Extract the [X, Y] coordinate from the center of the cell holding the provided text.  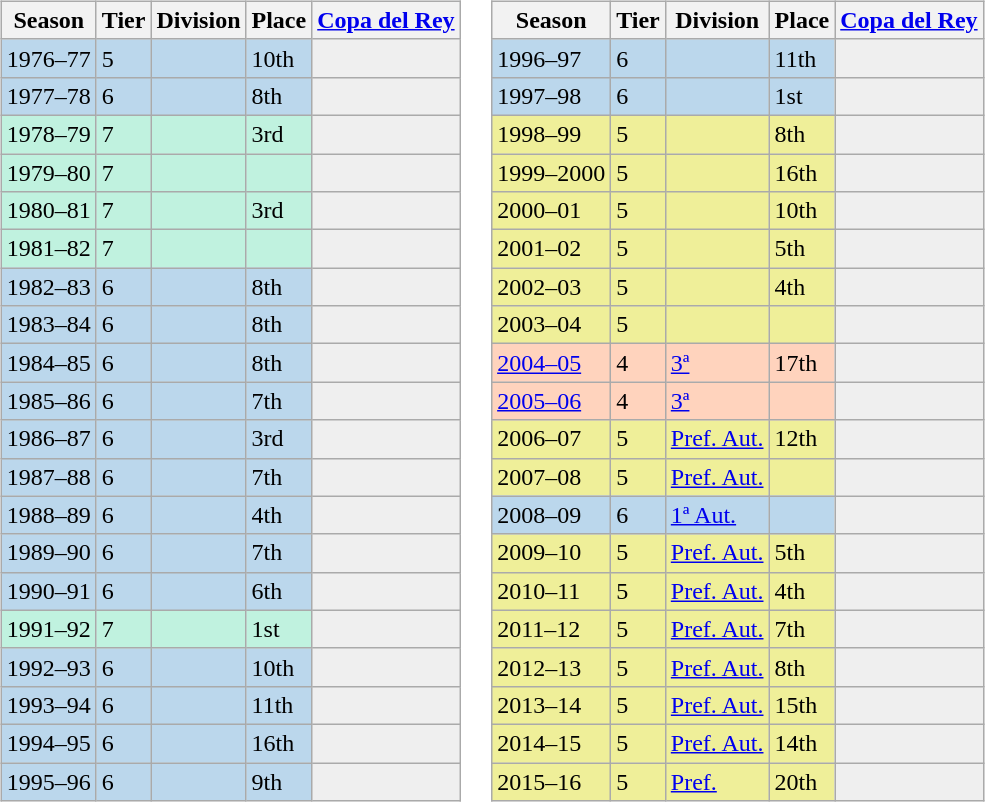
2013–14 [552, 705]
2008–09 [552, 515]
2001–02 [552, 249]
1977–78 [48, 96]
1995–96 [48, 781]
1989–90 [48, 553]
1997–98 [552, 96]
1ª Aut. [717, 515]
2012–13 [552, 667]
14th [802, 743]
15th [802, 705]
1991–92 [48, 629]
2014–15 [552, 743]
1992–93 [48, 667]
2011–12 [552, 629]
1984–85 [48, 363]
1986–87 [48, 439]
1987–88 [48, 477]
2000–01 [552, 211]
1994–95 [48, 743]
1985–86 [48, 401]
2009–10 [552, 553]
1983–84 [48, 325]
2006–07 [552, 439]
1982–83 [48, 287]
1978–79 [48, 134]
12th [802, 439]
2007–08 [552, 477]
1979–80 [48, 173]
1996–97 [552, 58]
1981–82 [48, 249]
2015–16 [552, 781]
Pref. [717, 781]
9th [279, 781]
1980–81 [48, 211]
17th [802, 363]
1990–91 [48, 591]
2004–05 [552, 363]
1988–89 [48, 515]
1993–94 [48, 705]
20th [802, 781]
2003–04 [552, 325]
2010–11 [552, 591]
6th [279, 591]
1976–77 [48, 58]
1999–2000 [552, 173]
2005–06 [552, 401]
1998–99 [552, 134]
2002–03 [552, 287]
